Determine the [X, Y] coordinate at the center of the cell enclosing the given text.  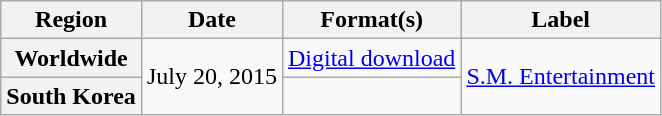
Label [561, 20]
S.M. Entertainment [561, 77]
Format(s) [371, 20]
Digital download [371, 58]
Region [72, 20]
Worldwide [72, 58]
Date [212, 20]
July 20, 2015 [212, 77]
South Korea [72, 96]
